Return the [x, y] coordinate for the center point of the cell that contains the specified text.  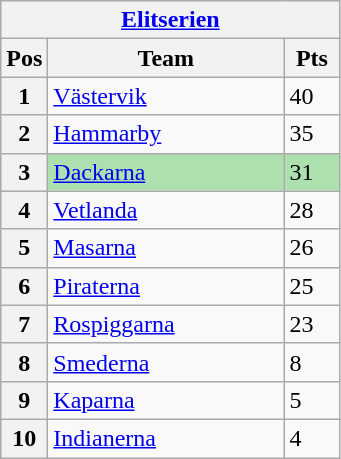
2 [24, 134]
7 [24, 324]
25 [312, 286]
26 [312, 248]
Hammarby [166, 134]
Kaparna [166, 400]
Elitserien [170, 20]
31 [312, 172]
Västervik [166, 96]
23 [312, 324]
Pts [312, 58]
Rospiggarna [166, 324]
40 [312, 96]
Dackarna [166, 172]
Indianerna [166, 438]
9 [24, 400]
35 [312, 134]
Piraterna [166, 286]
3 [24, 172]
Vetlanda [166, 210]
Smederna [166, 362]
1 [24, 96]
Pos [24, 58]
Team [166, 58]
6 [24, 286]
10 [24, 438]
28 [312, 210]
Masarna [166, 248]
